Search for the cell housing the specified text and yield its (X, Y) center coordinate. 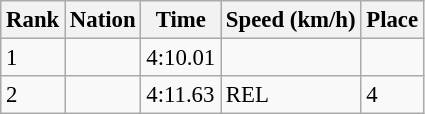
REL (291, 95)
Speed (km/h) (291, 20)
2 (33, 95)
Rank (33, 20)
1 (33, 58)
Nation (103, 20)
4:10.01 (181, 58)
Place (392, 20)
4:11.63 (181, 95)
Time (181, 20)
4 (392, 95)
